Pinpoint the cell where the given text exists, returning its [x, y] midpoint coordinate. 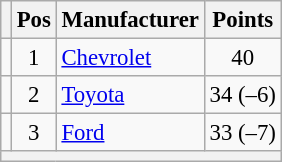
Pos [34, 20]
Toyota [130, 95]
1 [34, 58]
Chevrolet [130, 58]
34 (–6) [242, 95]
33 (–7) [242, 133]
Points [242, 20]
3 [34, 133]
Ford [130, 133]
40 [242, 58]
Manufacturer [130, 20]
2 [34, 95]
